Return [X, Y] of the center of cell containing provided text 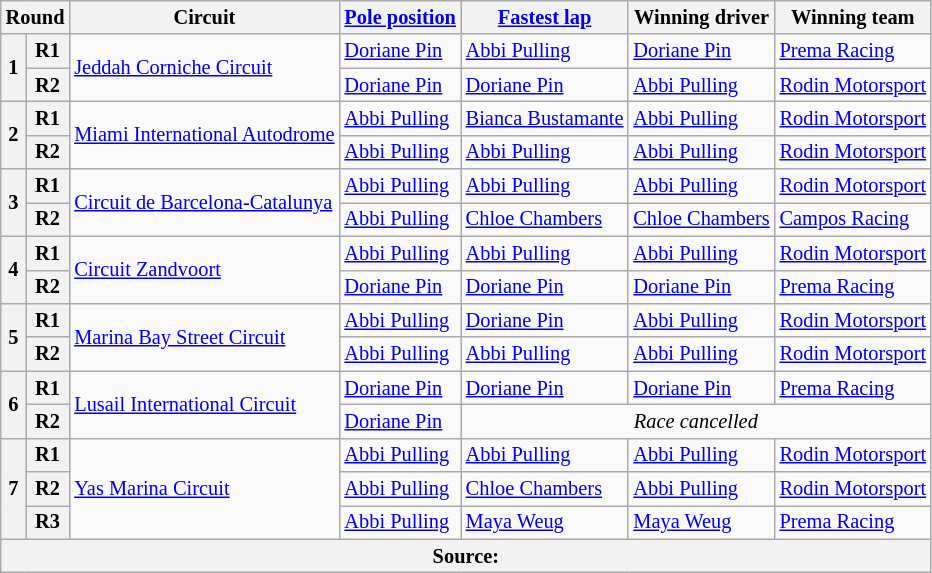
Lusail International Circuit [204, 404]
5 [14, 336]
6 [14, 404]
Race cancelled [696, 421]
Winning driver [701, 17]
Circuit de Barcelona-Catalunya [204, 202]
1 [14, 68]
Yas Marina Circuit [204, 488]
Circuit Zandvoort [204, 270]
2 [14, 134]
7 [14, 488]
3 [14, 202]
Round [36, 17]
Circuit [204, 17]
R3 [48, 522]
4 [14, 270]
Fastest lap [545, 17]
Miami International Autodrome [204, 134]
Pole position [400, 17]
Campos Racing [853, 219]
Jeddah Corniche Circuit [204, 68]
Winning team [853, 17]
Source: [466, 556]
Marina Bay Street Circuit [204, 336]
Bianca Bustamante [545, 118]
